Capture the cell that displays the provided text and extract its [x, y] central coordinate. 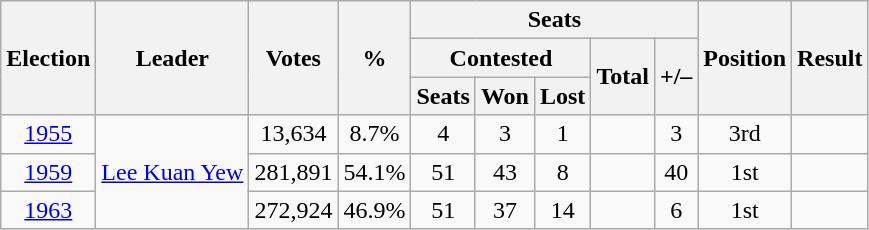
Lee Kuan Yew [172, 172]
272,924 [294, 210]
Total [623, 77]
1963 [48, 210]
Leader [172, 58]
1959 [48, 172]
Result [830, 58]
8 [562, 172]
40 [676, 172]
4 [443, 134]
1 [562, 134]
14 [562, 210]
3rd [745, 134]
Contested [501, 58]
% [374, 58]
Votes [294, 58]
Election [48, 58]
54.1% [374, 172]
1955 [48, 134]
46.9% [374, 210]
13,634 [294, 134]
Won [504, 96]
6 [676, 210]
281,891 [294, 172]
8.7% [374, 134]
43 [504, 172]
Lost [562, 96]
+/– [676, 77]
37 [504, 210]
Position [745, 58]
